Search for the cell housing the specified text and yield its [x, y] center coordinate. 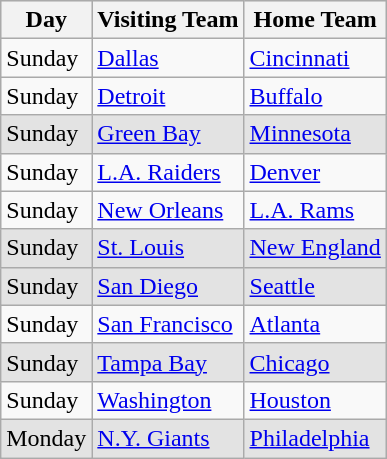
Green Bay [168, 134]
Washington [168, 400]
Visiting Team [168, 20]
New England [315, 248]
Cincinnati [315, 58]
Day [46, 20]
Chicago [315, 362]
St. Louis [168, 248]
Philadelphia [315, 438]
L.A. Raiders [168, 172]
Home Team [315, 20]
Denver [315, 172]
Houston [315, 400]
Seattle [315, 286]
San Francisco [168, 324]
N.Y. Giants [168, 438]
Atlanta [315, 324]
Dallas [168, 58]
Buffalo [315, 96]
Detroit [168, 96]
Minnesota [315, 134]
Tampa Bay [168, 362]
Monday [46, 438]
L.A. Rams [315, 210]
New Orleans [168, 210]
San Diego [168, 286]
